Find where the given text appears and provide that cell's center as (X, Y) coordinate. 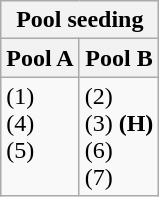
Pool A (40, 58)
Pool B (119, 58)
(1) (4) (5) (40, 136)
(2) (3) (H) (6) (7) (119, 136)
Pool seeding (80, 20)
